Search for the cell housing the specified text and yield its [x, y] center coordinate. 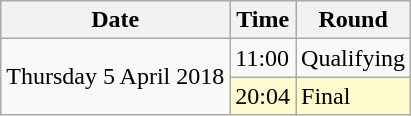
Final [354, 96]
Date [116, 20]
Qualifying [354, 58]
Time [263, 20]
11:00 [263, 58]
Round [354, 20]
Thursday 5 April 2018 [116, 77]
20:04 [263, 96]
